Search for the cell housing the specified text and yield its [x, y] center coordinate. 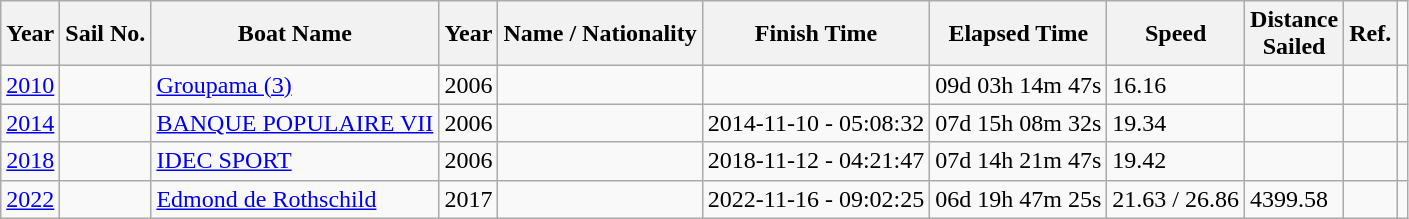
DistanceSailed [1294, 34]
2010 [30, 85]
21.63 / 26.86 [1176, 199]
2018-11-12 - 04:21:47 [816, 161]
19.42 [1176, 161]
Name / Nationality [600, 34]
Edmond de Rothschild [295, 199]
4399.58 [1294, 199]
09d 03h 14m 47s [1018, 85]
Boat Name [295, 34]
06d 19h 47m 25s [1018, 199]
Speed [1176, 34]
Sail No. [106, 34]
19.34 [1176, 123]
Elapsed Time [1018, 34]
Groupama (3) [295, 85]
BANQUE POPULAIRE VII [295, 123]
2014 [30, 123]
IDEC SPORT [295, 161]
2018 [30, 161]
16.16 [1176, 85]
2014-11-10 - 05:08:32 [816, 123]
2022 [30, 199]
Ref. [1370, 34]
07d 14h 21m 47s [1018, 161]
2022-11-16 - 09:02:25 [816, 199]
Finish Time [816, 34]
07d 15h 08m 32s [1018, 123]
2017 [468, 199]
